Search for the cell housing the specified text and yield its [x, y] center coordinate. 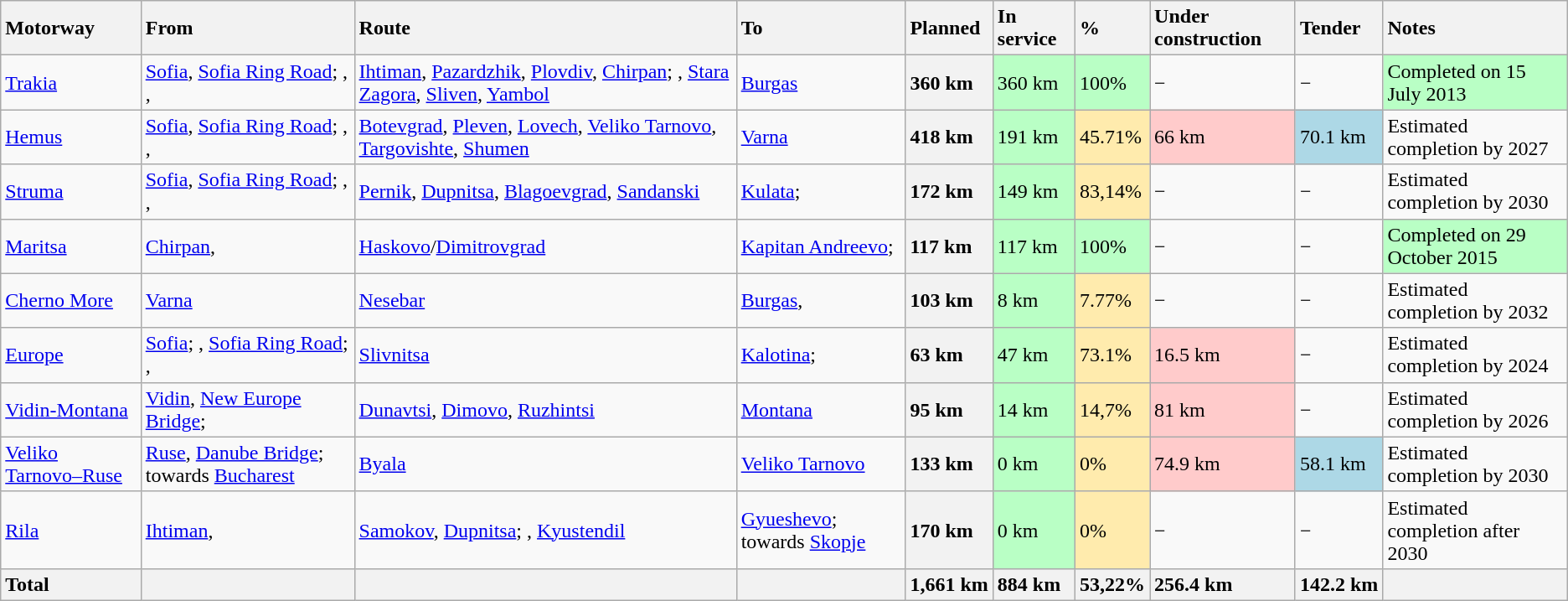
172 km [949, 191]
133 km [949, 464]
Hemus [70, 137]
Dunavtsi, Dimovo, Ruzhintsi [545, 409]
Vidin-Montana [70, 409]
Kalotina; [821, 355]
103 km [949, 300]
Nesebar [545, 300]
81 km [1223, 409]
Total [70, 584]
Rila [70, 530]
58.1 km [1338, 464]
Kapitan Andreevo; [821, 246]
Samokov, Dupnitsa; , Kyustendil [545, 530]
63 km [949, 355]
Completed on 15 July 2013 [1475, 82]
Kulata; [821, 191]
Ruse, Danube Bridge; towards Bucharest [248, 464]
To [821, 28]
95 km [949, 409]
Estimated completion by 2024 [1475, 355]
1,661 km [949, 584]
Burgas, [821, 300]
Notes [1475, 28]
% [1112, 28]
Pernik, Dupnitsa, Blagoevgrad, Sandanski [545, 191]
66 km [1223, 137]
191 km [1034, 137]
Estimated completion by 2032 [1475, 300]
73.1% [1112, 355]
Burgas [821, 82]
47 km [1034, 355]
Vidin, New Europe Bridge; [248, 409]
Struma [70, 191]
149 km [1034, 191]
Montana [821, 409]
Under construction [1223, 28]
142.2 km [1338, 584]
170 km [949, 530]
From [248, 28]
Route [545, 28]
Planned [949, 28]
7.77% [1112, 300]
Sofia; , Sofia Ring Road; , [248, 355]
16.5 km [1223, 355]
Botevgrad, Pleven, Lovech, Veliko Tarnovo, Targovishte, Shumen [545, 137]
14 km [1034, 409]
Tender [1338, 28]
14,7% [1112, 409]
8 km [1034, 300]
Byala [545, 464]
Veliko Tarnovo [821, 464]
Slivnitsa [545, 355]
Ihtiman, Pazardzhik, Plovdiv, Chirpan; , Stara Zagora, Sliven, Yambol [545, 82]
Motorway [70, 28]
Cherno More [70, 300]
74.9 km [1223, 464]
Chirpan, [248, 246]
Gyueshevo; towards Skopje [821, 530]
Trakia [70, 82]
Estimated completion by 2026 [1475, 409]
45.71% [1112, 137]
In service [1034, 28]
70.1 km [1338, 137]
418 km [949, 137]
Maritsa [70, 246]
Ihtiman, [248, 530]
Haskovo/Dimitrovgrad [545, 246]
256.4 km [1223, 584]
83,14% [1112, 191]
884 km [1034, 584]
53,22% [1112, 584]
Veliko Tarnovo–Ruse [70, 464]
Estimated completion by 2027 [1475, 137]
Europe [70, 355]
Estimated completion after 2030 [1475, 530]
Completed on 29 October 2015 [1475, 246]
